Extract the [X, Y] coordinate from the center of the cell holding the provided text.  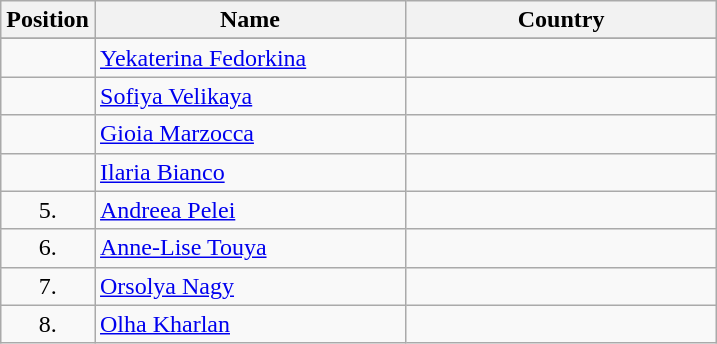
5. [48, 210]
Orsolya Nagy [250, 286]
Gioia Marzocca [250, 134]
8. [48, 324]
Olha Kharlan [250, 324]
Yekaterina Fedorkina [250, 58]
Name [250, 20]
6. [48, 248]
7. [48, 286]
Anne-Lise Touya [250, 248]
Ilaria Bianco [250, 172]
Andreea Pelei [250, 210]
Position [48, 20]
Country [562, 20]
Sofiya Velikaya [250, 96]
